Output the (x, y) coordinate of the center of the cell containing the given text.  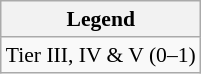
Legend (101, 19)
Tier III, IV & V (0–1) (101, 55)
